Return the [X, Y] coordinate for the center point of the cell that contains the specified text.  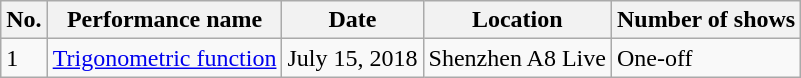
1 [24, 58]
Performance name [164, 20]
Trigonometric function [164, 58]
Location [517, 20]
One-off [706, 58]
July 15, 2018 [352, 58]
No. [24, 20]
Shenzhen A8 Live [517, 58]
Date [352, 20]
Number of shows [706, 20]
